Return the (x, y) coordinate for the center point of the cell that contains the specified text.  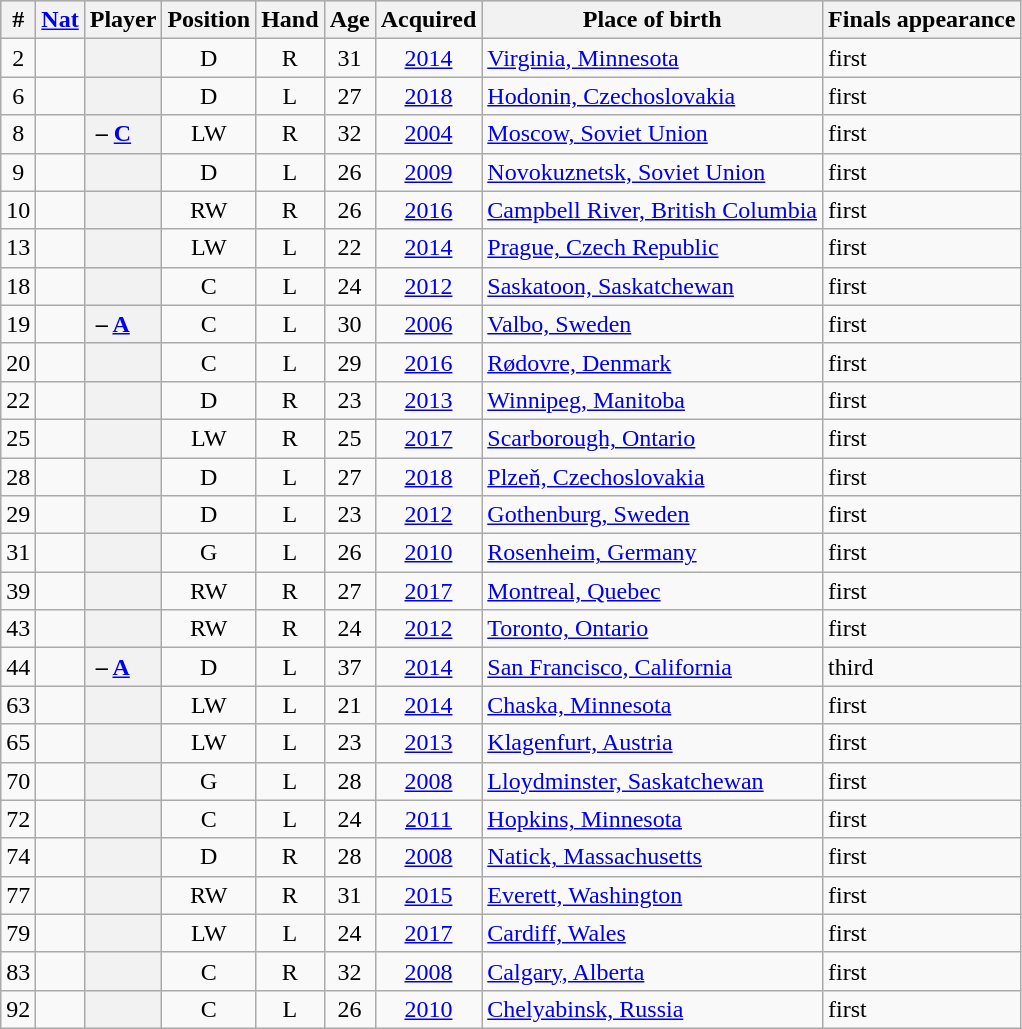
Novokuznetsk, Soviet Union (652, 172)
63 (18, 705)
Age (350, 20)
Virginia, Minnesota (652, 58)
83 (18, 971)
65 (18, 743)
2009 (428, 172)
10 (18, 210)
Hand (290, 20)
Gothenburg, Sweden (652, 515)
39 (18, 591)
30 (350, 324)
Plzeň, Czechoslovakia (652, 477)
Finals appearance (922, 20)
Chaska, Minnesota (652, 705)
43 (18, 629)
third (922, 667)
Valbo, Sweden (652, 324)
Rosenheim, Germany (652, 553)
Hodonin, Czechoslovakia (652, 96)
37 (350, 667)
Montreal, Quebec (652, 591)
Acquired (428, 20)
2015 (428, 895)
Scarborough, Ontario (652, 438)
Nat (60, 20)
2006 (428, 324)
18 (18, 286)
Calgary, Alberta (652, 971)
Prague, Czech Republic (652, 248)
Hopkins, Minnesota (652, 819)
Rødovre, Denmark (652, 362)
19 (18, 324)
Chelyabinsk, Russia (652, 1009)
2004 (428, 134)
77 (18, 895)
21 (350, 705)
13 (18, 248)
Toronto, Ontario (652, 629)
San Francisco, California (652, 667)
Place of birth (652, 20)
79 (18, 933)
Player (123, 20)
Moscow, Soviet Union (652, 134)
Saskatoon, Saskatchewan (652, 286)
# (18, 20)
2011 (428, 819)
Lloydminster, Saskatchewan (652, 781)
6 (18, 96)
44 (18, 667)
Campbell River, British Columbia (652, 210)
– C (123, 134)
Winnipeg, Manitoba (652, 400)
Cardiff, Wales (652, 933)
72 (18, 819)
8 (18, 134)
70 (18, 781)
20 (18, 362)
Position (209, 20)
Natick, Massachusetts (652, 857)
Everett, Washington (652, 895)
9 (18, 172)
74 (18, 857)
92 (18, 1009)
Klagenfurt, Austria (652, 743)
2 (18, 58)
